Extract the [x, y] coordinate from the center of the cell holding the provided text.  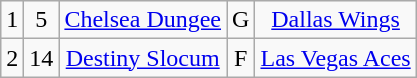
5 [42, 20]
Las Vegas Aces [336, 58]
Chelsea Dungee [143, 20]
2 [12, 58]
F [241, 58]
Destiny Slocum [143, 58]
14 [42, 58]
G [241, 20]
Dallas Wings [336, 20]
1 [12, 20]
